Return (X, Y) of the center of cell containing provided text 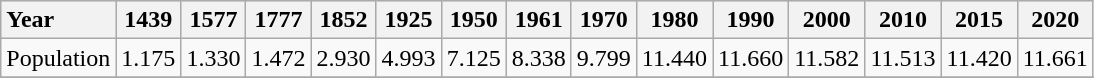
7.125 (474, 58)
1852 (344, 20)
1961 (538, 20)
1.472 (278, 58)
Population (58, 58)
1925 (408, 20)
1990 (750, 20)
1439 (148, 20)
11.661 (1055, 58)
11.660 (750, 58)
Year (58, 20)
11.440 (674, 58)
1.330 (214, 58)
2.930 (344, 58)
11.582 (827, 58)
11.420 (979, 58)
4.993 (408, 58)
9.799 (604, 58)
1.175 (148, 58)
8.338 (538, 58)
1777 (278, 20)
2015 (979, 20)
2000 (827, 20)
1970 (604, 20)
1950 (474, 20)
2010 (903, 20)
11.513 (903, 58)
2020 (1055, 20)
1577 (214, 20)
1980 (674, 20)
